Capture the cell that displays the provided text and extract its (X, Y) central coordinate. 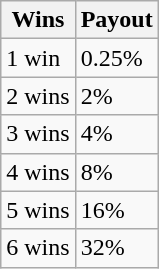
5 wins (38, 210)
Payout (116, 20)
2 wins (38, 96)
4 wins (38, 172)
8% (116, 172)
4% (116, 134)
3 wins (38, 134)
16% (116, 210)
6 wins (38, 248)
1 win (38, 58)
2% (116, 96)
Wins (38, 20)
0.25% (116, 58)
32% (116, 248)
